Output the (x, y) coordinate of the center of the cell containing the given text.  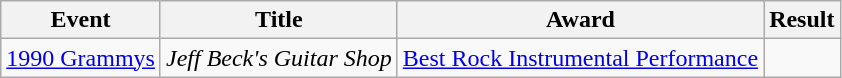
Best Rock Instrumental Performance (580, 58)
Jeff Beck's Guitar Shop (278, 58)
Award (580, 20)
Event (81, 20)
Result (802, 20)
1990 Grammys (81, 58)
Title (278, 20)
